Pinpoint the cell where the given text exists, returning its (X, Y) midpoint coordinate. 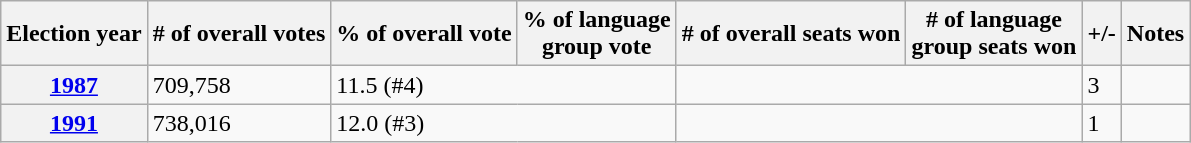
+/- (1102, 34)
1987 (74, 85)
11.5 (#4) (504, 85)
1991 (74, 123)
% of languagegroup vote (596, 34)
Notes (1155, 34)
# of overall votes (239, 34)
1 (1102, 123)
# of overall seats won (791, 34)
3 (1102, 85)
709,758 (239, 85)
12.0 (#3) (504, 123)
738,016 (239, 123)
Election year (74, 34)
% of overall vote (424, 34)
# of languagegroup seats won (994, 34)
